From the cell containing the given text, extract its center point as [x, y] coordinate. 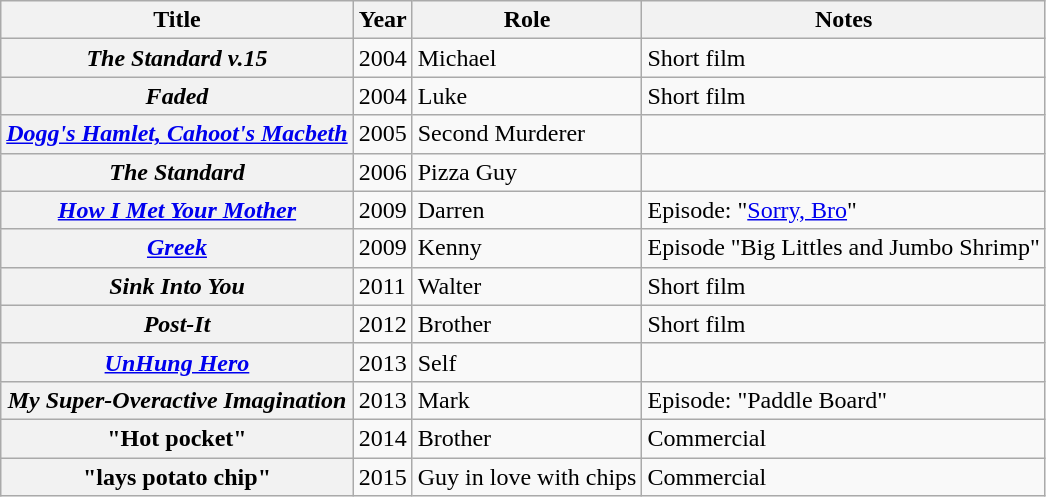
2005 [382, 134]
Title [177, 20]
Year [382, 20]
Greek [177, 248]
Self [527, 362]
How I Met Your Mother [177, 210]
Michael [527, 58]
Episode: "Paddle Board" [844, 400]
"Hot pocket" [177, 438]
The Standard [177, 172]
Episode: "Sorry, Bro" [844, 210]
Guy in love with chips [527, 477]
Luke [527, 96]
UnHung Hero [177, 362]
Mark [527, 400]
Notes [844, 20]
"lays potato chip" [177, 477]
The Standard v.15 [177, 58]
Episode "Big Littles and Jumbo Shrimp" [844, 248]
Kenny [527, 248]
2015 [382, 477]
Dogg's Hamlet, Cahoot's Macbeth [177, 134]
2012 [382, 324]
Faded [177, 96]
2014 [382, 438]
2006 [382, 172]
Pizza Guy [527, 172]
My Super-Overactive Imagination [177, 400]
Post-It [177, 324]
Walter [527, 286]
Role [527, 20]
Second Murderer [527, 134]
Darren [527, 210]
2011 [382, 286]
Sink Into You [177, 286]
